From the cell containing the given text, extract its center point as [X, Y] coordinate. 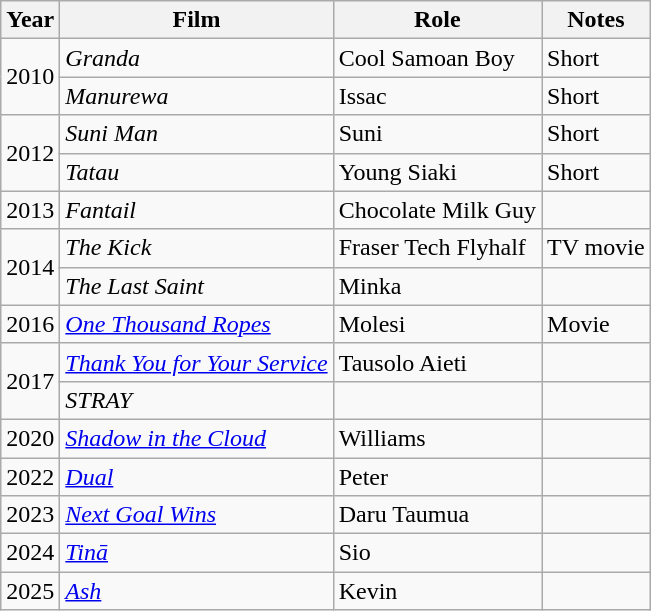
2016 [30, 324]
Chocolate Milk Guy [437, 210]
Role [437, 20]
2025 [30, 591]
2022 [30, 477]
Suni [437, 134]
One Thousand Ropes [196, 324]
Film [196, 20]
Year [30, 20]
STRAY [196, 400]
Daru Taumua [437, 515]
Tausolo Aieti [437, 362]
Granda [196, 58]
Thank You for Your Service [196, 362]
The Last Saint [196, 286]
2010 [30, 77]
Suni Man [196, 134]
Peter [437, 477]
2023 [30, 515]
Shadow in the Cloud [196, 438]
2020 [30, 438]
Fantail [196, 210]
Young Siaki [437, 172]
The Kick [196, 248]
2014 [30, 267]
Next Goal Wins [196, 515]
Molesi [437, 324]
Ash [196, 591]
Dual [196, 477]
Tinā [196, 553]
Tatau [196, 172]
2024 [30, 553]
Movie [596, 324]
Minka [437, 286]
2012 [30, 153]
TV movie [596, 248]
Issac [437, 96]
Sio [437, 553]
2017 [30, 381]
Williams [437, 438]
2013 [30, 210]
Fraser Tech Flyhalf [437, 248]
Kevin [437, 591]
Notes [596, 20]
Cool Samoan Boy [437, 58]
Manurewa [196, 96]
